From the cell containing the given text, extract its center point as (X, Y) coordinate. 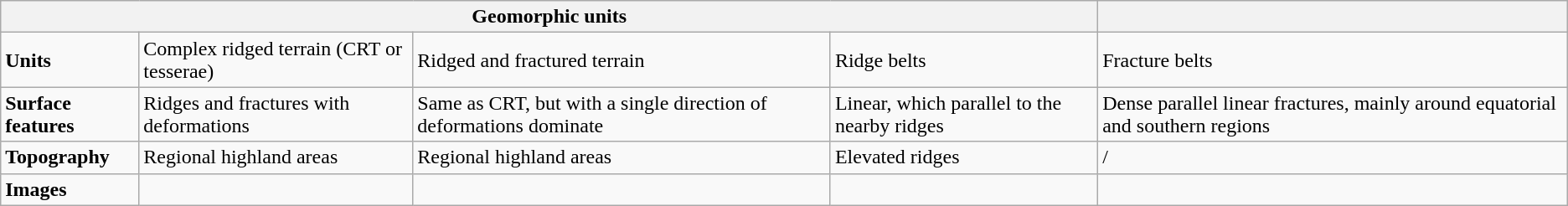
Geomorphic units (549, 17)
Surface features (70, 114)
Ridges and fractures with deformations (276, 114)
Units (70, 60)
Images (70, 189)
Same as CRT, but with a single direction of deformations dominate (622, 114)
Ridged and fractured terrain (622, 60)
Fracture belts (1333, 60)
Elevated ridges (963, 157)
Topography (70, 157)
Linear, which parallel to the nearby ridges (963, 114)
Complex ridged terrain (CRT or tesserae) (276, 60)
/ (1333, 157)
Dense parallel linear fractures, mainly around equatorial and southern regions (1333, 114)
Ridge belts (963, 60)
